Locate the cell with the specified text and output its [X, Y] center coordinate. 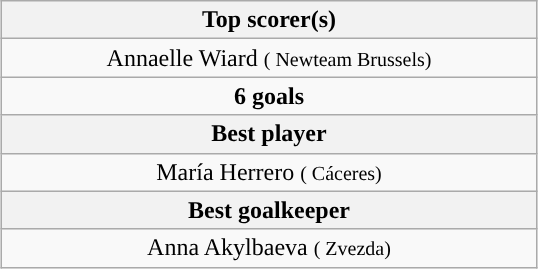
Best goalkeeper [269, 210]
Anna Akylbaeva ( Zvezda) [269, 248]
Top scorer(s) [269, 20]
6 goals [269, 96]
María Herrero ( Cáceres) [269, 172]
Annaelle Wiard ( Newteam Brussels) [269, 58]
Best player [269, 134]
